Search for the cell housing the specified text and yield its [x, y] center coordinate. 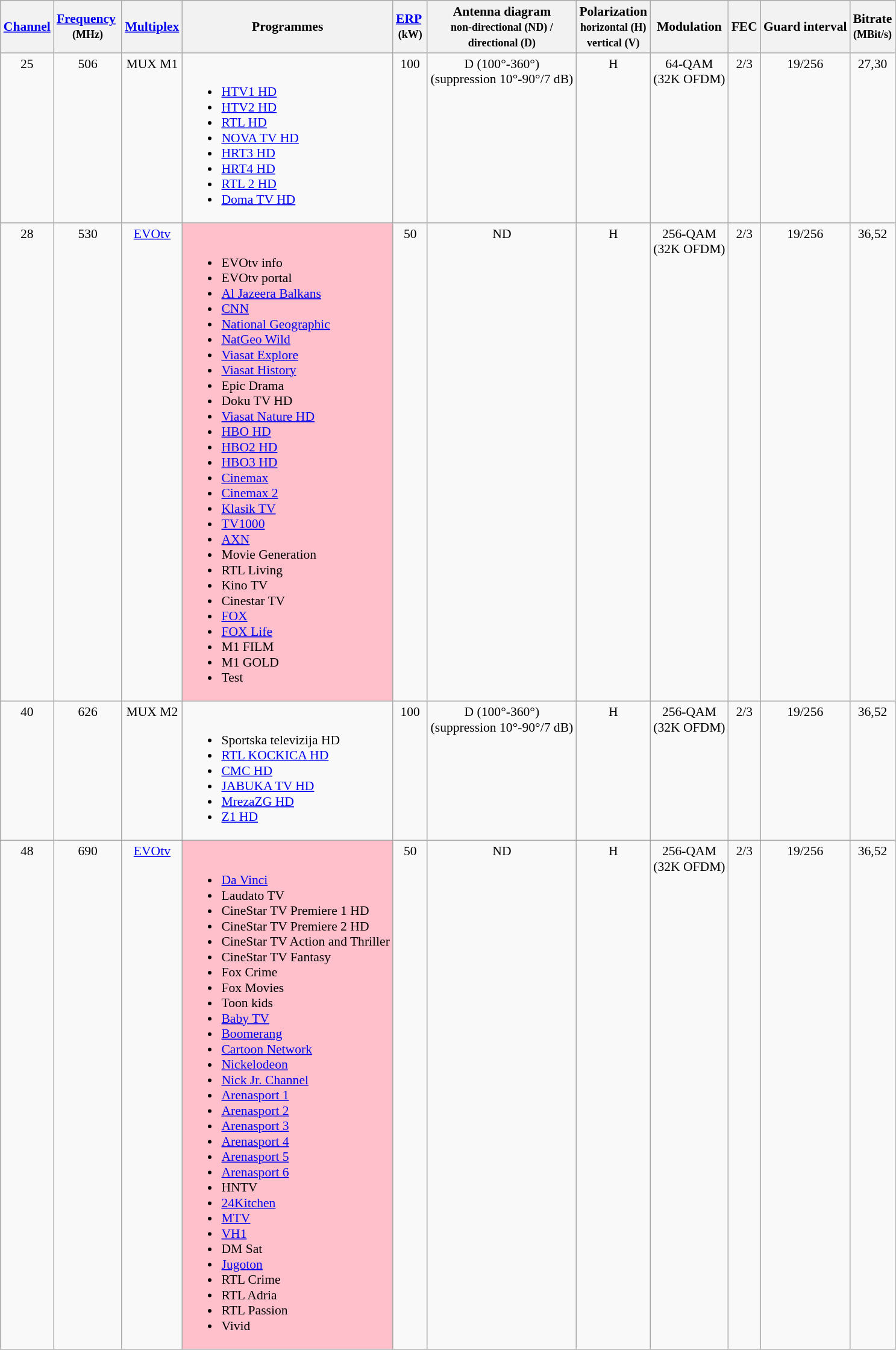
Channel [27, 27]
506 [88, 139]
Polarizationhorizontal (H) vertical (V) [613, 27]
Bitrate (MBit/s) [873, 27]
HTV1 HDHTV2 HDRTL HDNOVA TV HDHRT3 HDHRT4 HDRTL 2 HDDoma TV HD [287, 139]
Programmes [287, 27]
ERP (kW) [410, 27]
28 [27, 463]
Multiplex [152, 27]
Antenna diagramnon-directional (ND) /directional (D) [501, 27]
25 [27, 139]
48 [27, 1095]
FEC [745, 27]
40 [27, 771]
Modulation [689, 27]
64-QAM (32K OFDM) [689, 139]
MUX M2 [152, 771]
MUX M1 [152, 139]
27,30 [873, 139]
530 [88, 463]
Sportska televizija HDRTL KOCKICA HDCMC HDJABUKA TV HDMrezaZG HDZ1 HD [287, 771]
Frequency (MHz) [88, 27]
626 [88, 771]
690 [88, 1095]
Guard interval [805, 27]
